Search for the cell housing the specified text and yield its [x, y] center coordinate. 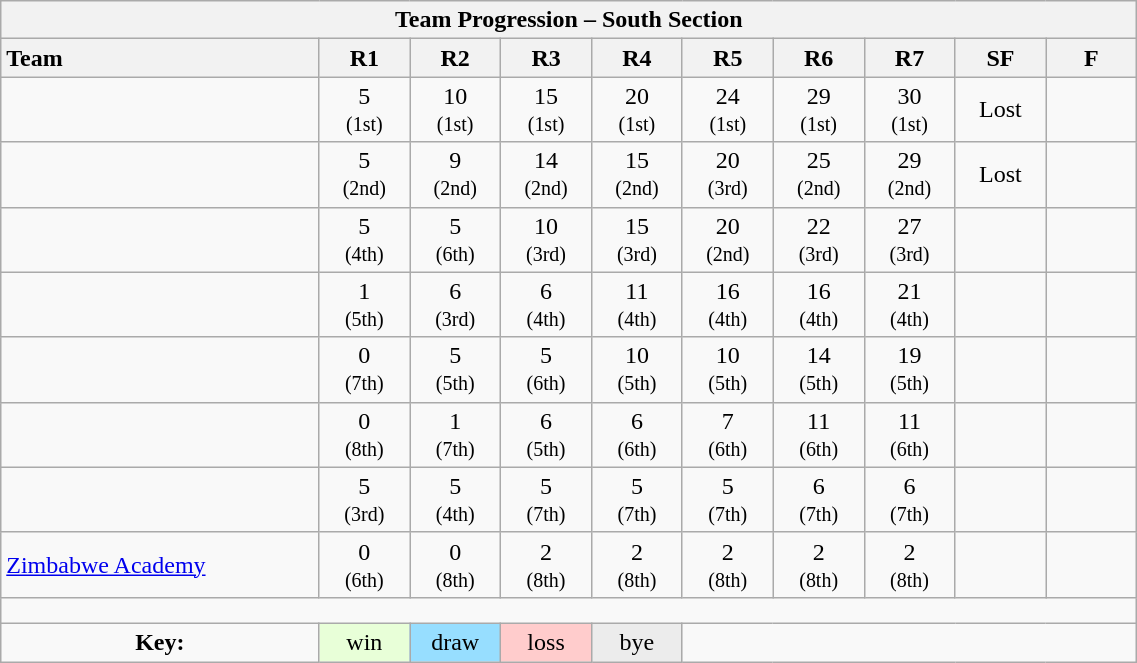
27(3rd) [910, 240]
21(4th) [910, 304]
Key: [160, 642]
R5 [728, 58]
14(2nd) [546, 174]
F [1092, 58]
R7 [910, 58]
Team Progression – South Section [569, 20]
5(2nd) [364, 174]
R1 [364, 58]
10(1st) [456, 110]
Zimbabwe Academy [160, 564]
1(5th) [364, 304]
15(3rd) [636, 240]
5(3rd) [364, 500]
R2 [456, 58]
R6 [818, 58]
14(5th) [818, 370]
R4 [636, 58]
5(1st) [364, 110]
15(2nd) [636, 174]
7(6th) [728, 434]
6(5th) [546, 434]
0(7th) [364, 370]
R3 [546, 58]
22(3rd) [818, 240]
1(7th) [456, 434]
24(1st) [728, 110]
loss [546, 642]
30(1st) [910, 110]
19(5th) [910, 370]
draw [456, 642]
10(3rd) [546, 240]
SF [1000, 58]
0(6th) [364, 564]
9(2nd) [456, 174]
6(6th) [636, 434]
bye [636, 642]
6(4th) [546, 304]
20(1st) [636, 110]
win [364, 642]
29(2nd) [910, 174]
11(4th) [636, 304]
5(5th) [456, 370]
Team [160, 58]
20(2nd) [728, 240]
29(1st) [818, 110]
20(3rd) [728, 174]
15(1st) [546, 110]
25(2nd) [818, 174]
6(3rd) [456, 304]
